Find where the given text appears and provide that cell's center as [X, Y] coordinate. 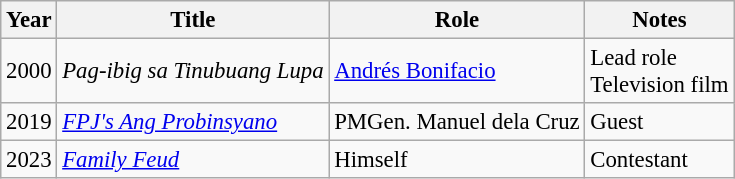
PMGen. Manuel dela Cruz [457, 122]
Pag-ibig sa Tinubuang Lupa [193, 72]
2000 [29, 72]
Notes [660, 20]
Year [29, 20]
Title [193, 20]
Lead roleTelevision film [660, 72]
2023 [29, 160]
Guest [660, 122]
Role [457, 20]
Contestant [660, 160]
Himself [457, 160]
2019 [29, 122]
FPJ's Ang Probinsyano [193, 122]
Family Feud [193, 160]
Andrés Bonifacio [457, 72]
